Detect which cell encompasses the target text, then output its (X, Y) center coordinate. 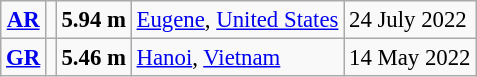
14 May 2022 (410, 58)
Hanoi, Vietnam (237, 58)
Eugene, United States (237, 20)
24 July 2022 (410, 20)
GR (24, 58)
AR (24, 20)
5.94 m (94, 20)
5.46 m (94, 58)
